Return the [x, y] coordinate for the center point of the cell that contains the specified text.  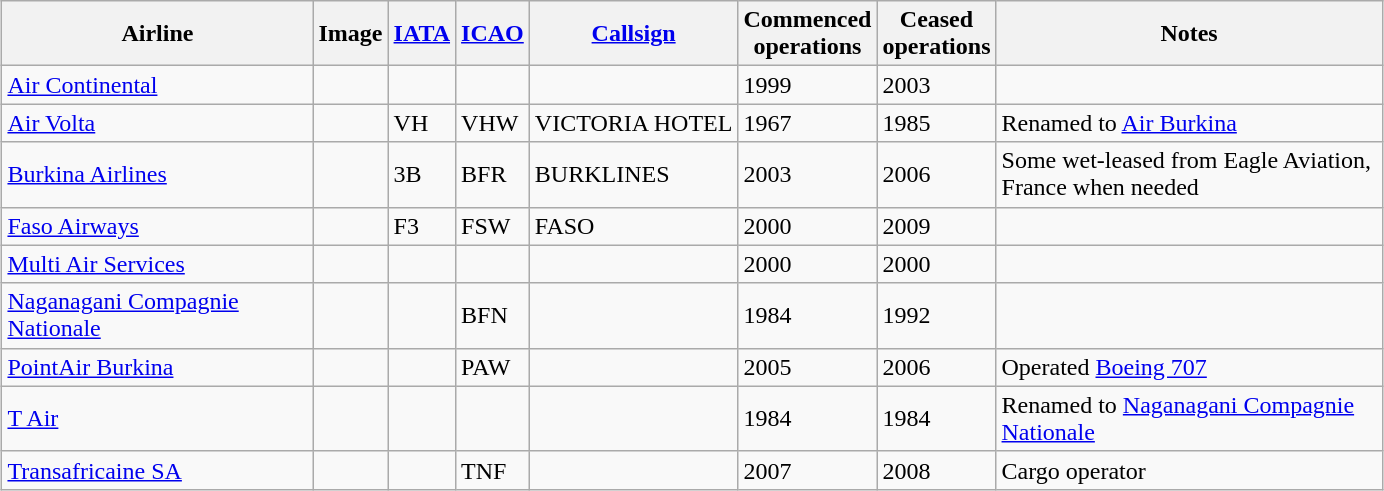
BFR [493, 174]
VHW [493, 123]
BFN [493, 316]
Cargo operator [1189, 470]
Renamed to Naganagani Compagnie Nationale [1189, 418]
F3 [422, 226]
Commencedoperations [808, 34]
Naganagani Compagnie Nationale [158, 316]
2009 [936, 226]
Ceasedoperations [936, 34]
Air Continental [158, 85]
Transafricaine SA [158, 470]
2008 [936, 470]
PAW [493, 367]
FASO [634, 226]
1985 [936, 123]
2007 [808, 470]
Some wet-leased from Eagle Aviation, France when needed [1189, 174]
Faso Airways [158, 226]
Image [350, 34]
1992 [936, 316]
T Air [158, 418]
TNF [493, 470]
BURKLINES [634, 174]
FSW [493, 226]
3B [422, 174]
Callsign [634, 34]
ICAO [493, 34]
PointAir Burkina [158, 367]
Operated Boeing 707 [1189, 367]
2005 [808, 367]
1999 [808, 85]
IATA [422, 34]
Air Volta [158, 123]
Airline [158, 34]
Renamed to Air Burkina [1189, 123]
VICTORIA HOTEL [634, 123]
Burkina Airlines [158, 174]
VH [422, 123]
1967 [808, 123]
Notes [1189, 34]
Multi Air Services [158, 264]
